Capture the cell that displays the provided text and extract its (X, Y) central coordinate. 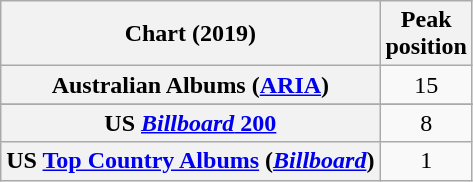
US Billboard 200 (190, 123)
Australian Albums (ARIA) (190, 85)
Peakposition (426, 34)
8 (426, 123)
15 (426, 85)
1 (426, 161)
US Top Country Albums (Billboard) (190, 161)
Chart (2019) (190, 34)
